Pinpoint the cell where the given text exists, returning its (X, Y) midpoint coordinate. 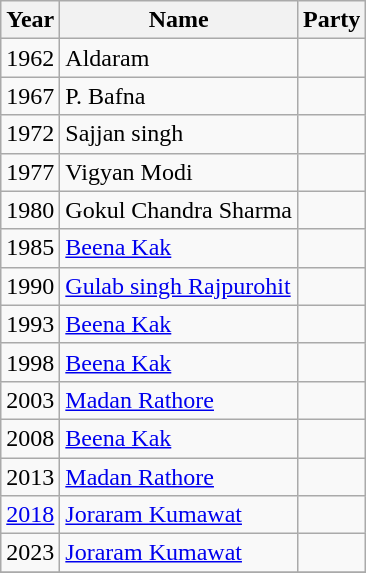
Party (331, 20)
Gulab singh Rajpurohit (179, 286)
Year (30, 20)
Aldaram (179, 58)
2008 (30, 438)
2018 (30, 515)
Gokul Chandra Sharma (179, 210)
2023 (30, 553)
1962 (30, 58)
1990 (30, 286)
2013 (30, 477)
1977 (30, 172)
1967 (30, 96)
1972 (30, 134)
1980 (30, 210)
1985 (30, 248)
P. Bafna (179, 96)
Vigyan Modi (179, 172)
1998 (30, 362)
1993 (30, 324)
Name (179, 20)
Sajjan singh (179, 134)
2003 (30, 400)
